Return [X, Y] of the center of cell containing provided text 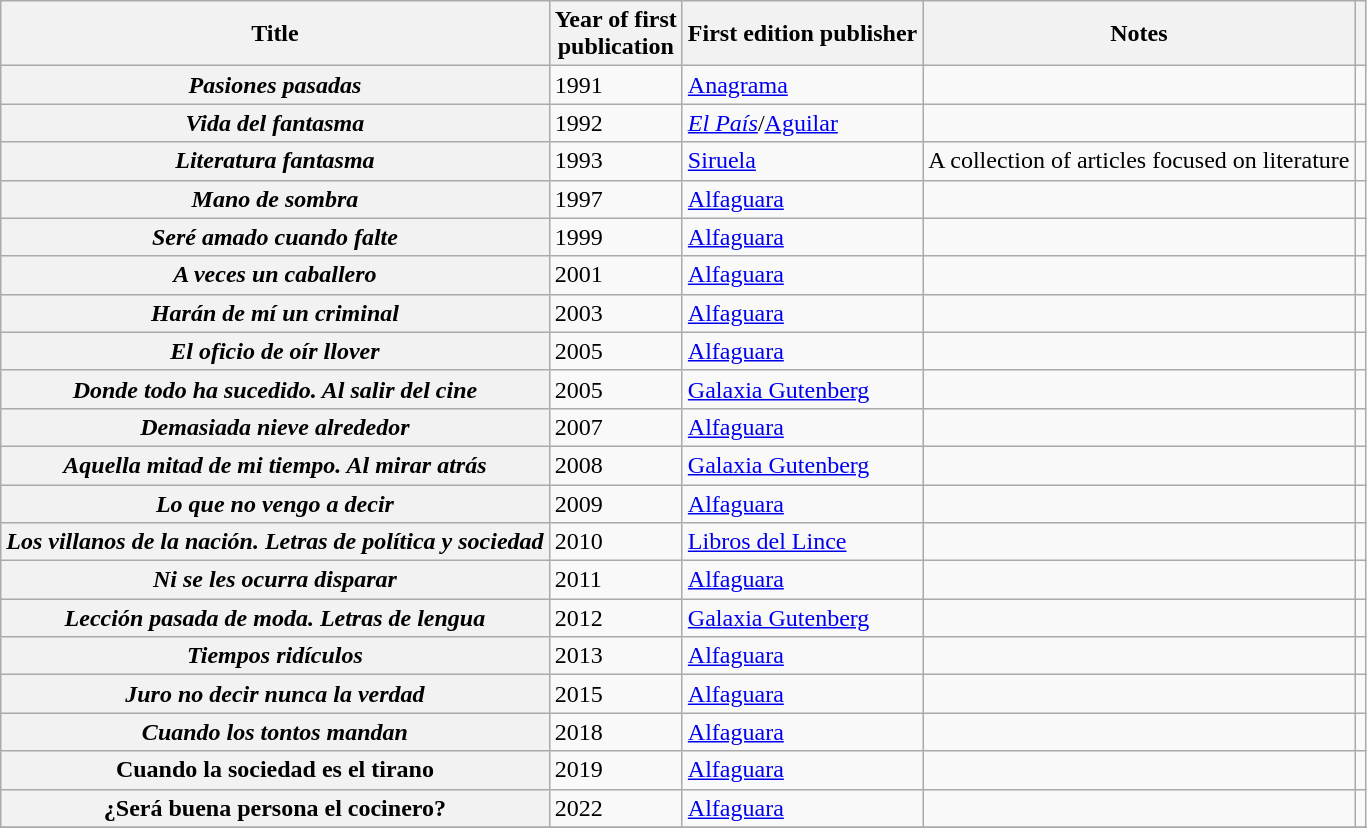
El País/Aguilar [802, 123]
Notes [1139, 34]
Los villanos de la nación. Letras de política y sociedad [275, 542]
Aquella mitad de mi tiempo. Al mirar atrás [275, 465]
2022 [616, 808]
Lección pasada de moda. Letras de lengua [275, 618]
2007 [616, 427]
Anagrama [802, 85]
Cuando la sociedad es el tirano [275, 770]
Siruela [802, 161]
2018 [616, 732]
1992 [616, 123]
2010 [616, 542]
2003 [616, 313]
Juro no decir nunca la verdad [275, 694]
First edition publisher [802, 34]
2009 [616, 503]
Donde todo ha sucedido. Al salir del cine [275, 389]
Lo que no vengo a decir [275, 503]
Vida del fantasma [275, 123]
El oficio de oír llover [275, 351]
1999 [616, 237]
A collection of articles focused on literature [1139, 161]
2015 [616, 694]
2012 [616, 618]
1991 [616, 85]
Literatura fantasma [275, 161]
2011 [616, 580]
Seré amado cuando falte [275, 237]
Cuando los tontos mandan [275, 732]
1997 [616, 199]
2013 [616, 656]
Ni se les ocurra disparar [275, 580]
Title [275, 34]
Harán de mí un criminal [275, 313]
Year of firstpublication [616, 34]
2008 [616, 465]
Demasiada nieve alrededor [275, 427]
2001 [616, 275]
A veces un caballero [275, 275]
Mano de sombra [275, 199]
2019 [616, 770]
Pasiones pasadas [275, 85]
Tiempos ridículos [275, 656]
1993 [616, 161]
¿Será buena persona el cocinero? [275, 808]
Libros del Lince [802, 542]
